Provide the [x, y] coordinate of the cell's center where the given text is located.  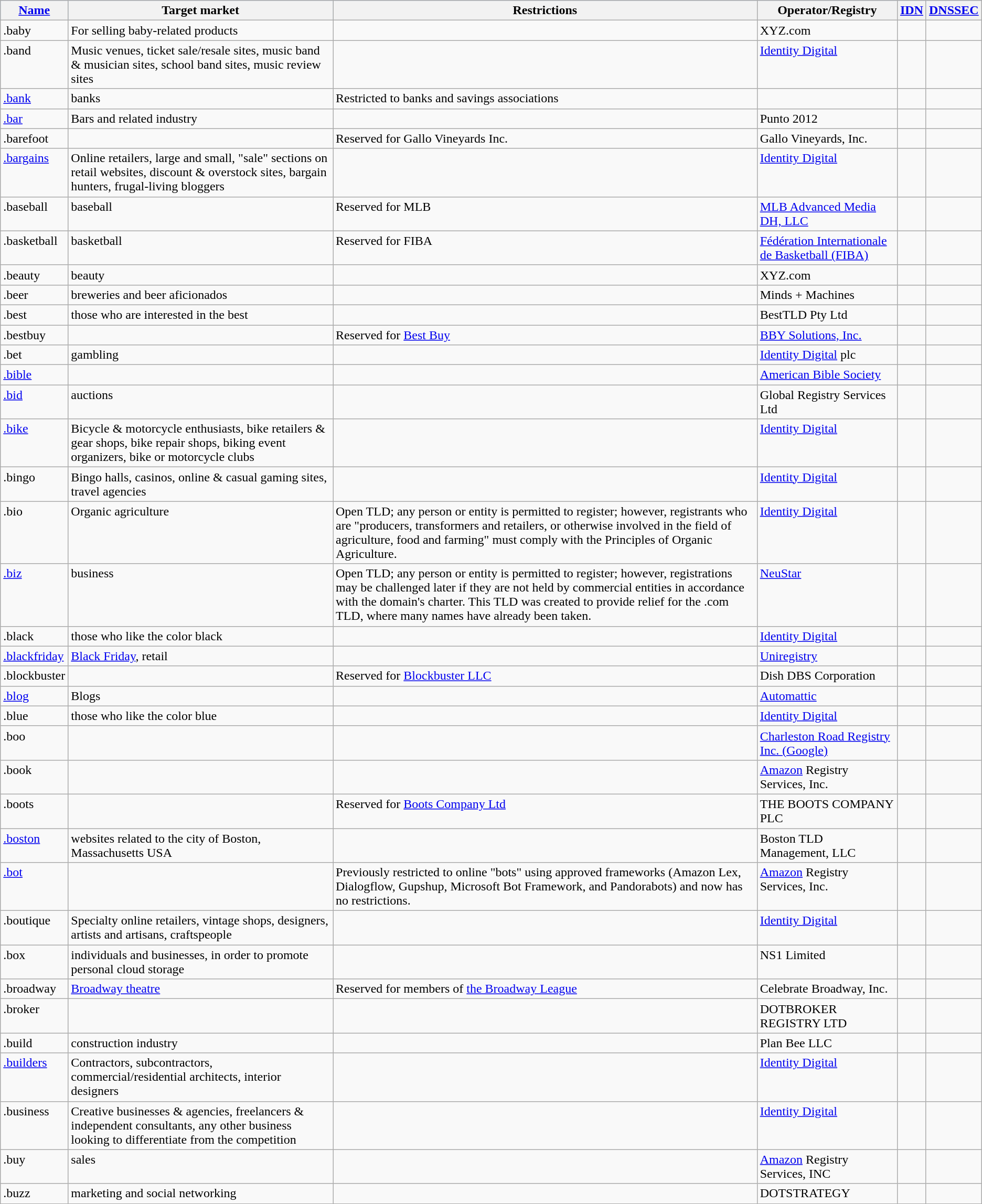
.broadway [35, 989]
.best [35, 315]
BestTLD Pty Ltd [827, 315]
basketball [200, 248]
.bible [35, 375]
.boo [35, 743]
.boots [35, 811]
marketing and social networking [200, 1194]
.beer [35, 295]
NS1 Limited [827, 962]
Uniregistry [827, 656]
DOTBROKER REGISTRY LTD [827, 1016]
those who like the color black [200, 636]
gambling [200, 355]
.buy [35, 1166]
Global Registry Services Ltd [827, 402]
Bicycle & motorcycle enthusiasts, bike retailers & gear shops, bike repair shops, biking event organizers, bike or motorcycle clubs [200, 443]
.bank [35, 99]
those who are interested in the best [200, 315]
Boston TLD Management, LLC [827, 845]
Reserved for Best Buy [545, 335]
construction industry [200, 1043]
.biz [35, 595]
.bid [35, 402]
Automattic [827, 696]
Organic agriculture [200, 533]
auctions [200, 402]
Online retailers, large and small, "sale" sections on retail websites, discount & overstock sites, bargain hunters, frugal-living bloggers [200, 173]
Gallo Vineyards, Inc. [827, 138]
Reserved for Blockbuster LLC [545, 676]
.builders [35, 1077]
.bike [35, 443]
sales [200, 1166]
Reserved for Boots Company Ltd [545, 811]
.bar [35, 119]
.bot [35, 887]
.bingo [35, 485]
.basketball [35, 248]
American Bible Society [827, 375]
websites related to the city of Boston, Massachusetts USA [200, 845]
individuals and businesses, in order to promote personal cloud storage [200, 962]
Creative businesses & agencies, freelancers & independent consultants, any other business looking to differentiate from the competition [200, 1125]
.boston [35, 845]
Target market [200, 10]
Blogs [200, 696]
Identity Digital plc [827, 355]
Charleston Road Registry Inc. (Google) [827, 743]
Restricted to banks and savings associations [545, 99]
Restrictions [545, 10]
beauty [200, 275]
.blue [35, 716]
.black [35, 636]
IDN [912, 10]
NeuStar [827, 595]
.boutique [35, 928]
.business [35, 1125]
For selling baby-related products [200, 30]
.bestbuy [35, 335]
BBY Solutions, Inc. [827, 335]
.barefoot [35, 138]
.baby [35, 30]
.blockbuster [35, 676]
banks [200, 99]
Reserved for members of the Broadway League [545, 989]
MLB Advanced Media DH, LLC [827, 214]
THE BOOTS COMPANY PLC [827, 811]
Dish DBS Corporation [827, 676]
.bargains [35, 173]
Black Friday, retail [200, 656]
Operator/Registry [827, 10]
.baseball [35, 214]
those who like the color blue [200, 716]
.band [35, 64]
Fédération Internationale de Basketball (FIBA) [827, 248]
business [200, 595]
Reserved for Gallo Vineyards Inc. [545, 138]
Celebrate Broadway, Inc. [827, 989]
DOTSTRATEGY [827, 1194]
.box [35, 962]
.bet [35, 355]
Minds + Machines [827, 295]
Punto 2012 [827, 119]
Contractors, subcontractors, commercial/residential architects, interior designers [200, 1077]
DNSSEC [954, 10]
.blog [35, 696]
Broadway theatre [200, 989]
.bio [35, 533]
Music venues, ticket sale/resale sites, music band & musician sites, school band sites, music review sites [200, 64]
baseball [200, 214]
breweries and beer aficionados [200, 295]
Name [35, 10]
Bars and related industry [200, 119]
Reserved for MLB [545, 214]
Amazon Registry Services, INC [827, 1166]
Reserved for FIBA [545, 248]
.broker [35, 1016]
.build [35, 1043]
Specialty online retailers, vintage shops, designers, artists and artisans, craftspeople [200, 928]
.book [35, 777]
.beauty [35, 275]
.buzz [35, 1194]
Plan Bee LLC [827, 1043]
Bingo halls, casinos, online & casual gaming sites, travel agencies [200, 485]
.blackfriday [35, 656]
